From the cell containing the given text, extract its center point as (x, y) coordinate. 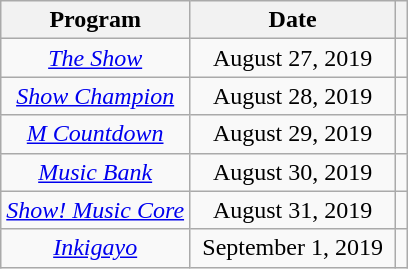
Music Bank (96, 172)
August 30, 2019 (293, 172)
August 31, 2019 (293, 210)
Inkigayo (96, 248)
August 28, 2019 (293, 96)
Show Champion (96, 96)
August 29, 2019 (293, 134)
September 1, 2019 (293, 248)
Show! Music Core (96, 210)
Program (96, 20)
The Show (96, 58)
Date (293, 20)
August 27, 2019 (293, 58)
M Countdown (96, 134)
